Locate the cell with the specified text and output its (X, Y) center coordinate. 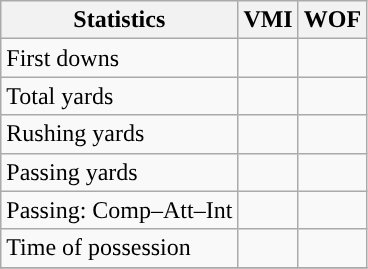
Time of possession (120, 248)
WOF (332, 20)
Total yards (120, 96)
Rushing yards (120, 134)
First downs (120, 58)
Statistics (120, 20)
Passing: Comp–Att–Int (120, 210)
VMI (268, 20)
Passing yards (120, 172)
